Pinpoint the cell where the given text exists, returning its (x, y) midpoint coordinate. 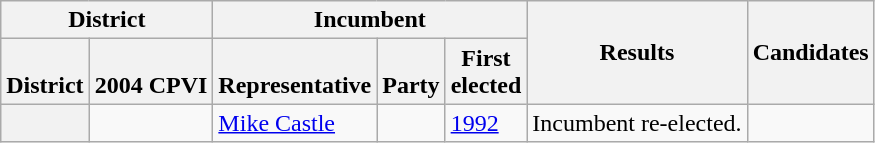
Firstelected (486, 72)
Candidates (810, 52)
Party (411, 72)
Representative (295, 72)
1992 (486, 123)
Mike Castle (295, 123)
Incumbent (370, 20)
Results (637, 52)
Incumbent re-elected. (637, 123)
2004 CPVI (151, 72)
